Detect which cell encompasses the target text, then output its [X, Y] center coordinate. 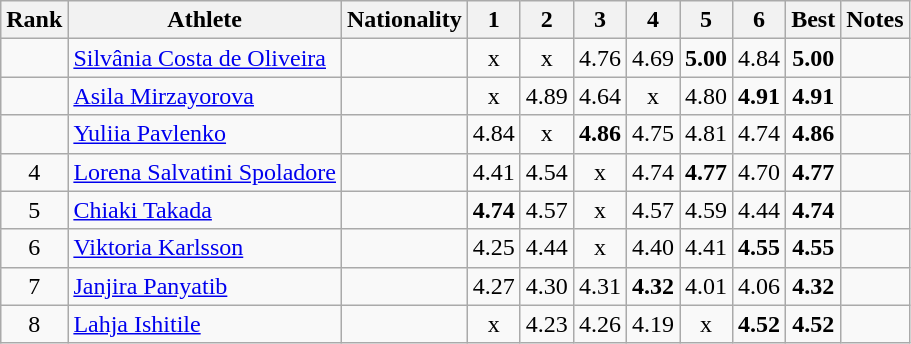
Rank [34, 20]
4.64 [600, 96]
4.30 [546, 286]
4.59 [706, 210]
4.31 [600, 286]
4.70 [760, 172]
2 [546, 20]
1 [494, 20]
4.40 [652, 248]
4.75 [652, 134]
3 [600, 20]
7 [34, 286]
Lahja Ishitile [205, 324]
Asila Mirzayorova [205, 96]
4.23 [546, 324]
Yuliia Pavlenko [205, 134]
Viktoria Karlsson [205, 248]
Chiaki Takada [205, 210]
4.69 [652, 58]
Athlete [205, 20]
4.26 [600, 324]
4.01 [706, 286]
Notes [875, 20]
4.27 [494, 286]
4.76 [600, 58]
4.81 [706, 134]
Nationality [405, 20]
Best [814, 20]
Silvânia Costa de Oliveira [205, 58]
4.06 [760, 286]
Janjira Panyatib [205, 286]
4.89 [546, 96]
4.25 [494, 248]
Lorena Salvatini Spoladore [205, 172]
4.19 [652, 324]
4.80 [706, 96]
4.54 [546, 172]
8 [34, 324]
